Locate the cell with the specified text and output its [x, y] center coordinate. 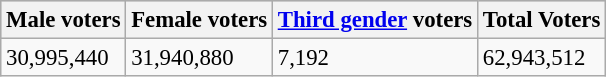
Female voters [200, 20]
7,192 [374, 58]
Total Voters [542, 20]
Third gender voters [374, 20]
62,943,512 [542, 58]
31,940,880 [200, 58]
Male voters [64, 20]
30,995,440 [64, 58]
